Output the (X, Y) coordinate of the center of the cell containing the given text.  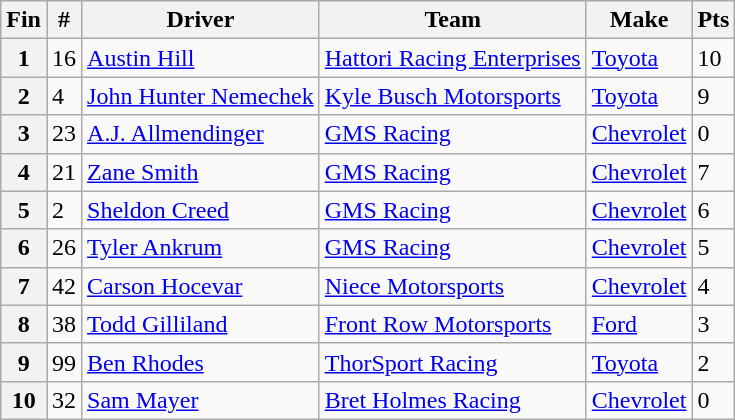
Driver (201, 20)
42 (64, 286)
26 (64, 248)
John Hunter Nemechek (201, 96)
8 (24, 324)
1 (24, 58)
Bret Holmes Racing (452, 400)
Kyle Busch Motorsports (452, 96)
Ben Rhodes (201, 362)
21 (64, 172)
Pts (714, 20)
Make (639, 20)
38 (64, 324)
Niece Motorsports (452, 286)
Tyler Ankrum (201, 248)
A.J. Allmendinger (201, 134)
Ford (639, 324)
Hattori Racing Enterprises (452, 58)
Sheldon Creed (201, 210)
Fin (24, 20)
Zane Smith (201, 172)
23 (64, 134)
Team (452, 20)
Sam Mayer (201, 400)
Carson Hocevar (201, 286)
16 (64, 58)
ThorSport Racing (452, 362)
Todd Gilliland (201, 324)
Austin Hill (201, 58)
99 (64, 362)
# (64, 20)
32 (64, 400)
Front Row Motorsports (452, 324)
